Return [X, Y] of the center of cell containing provided text 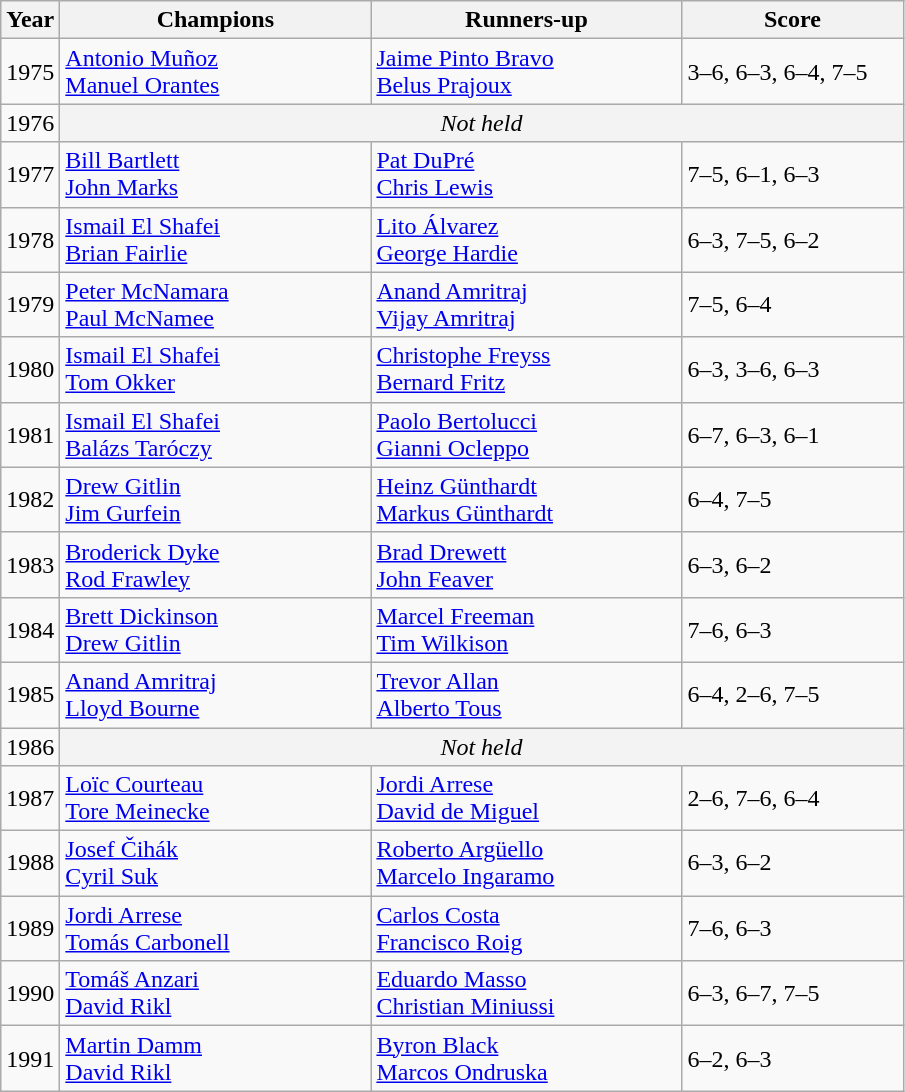
1989 [30, 928]
Josef Čihák Cyril Suk [216, 864]
1980 [30, 370]
6–4, 2–6, 7–5 [792, 694]
Champions [216, 20]
Runners-up [526, 20]
Byron Black Marcos Ondruska [526, 1058]
Lito Álvarez George Hardie [526, 240]
1981 [30, 434]
Loïc Courteau Tore Meinecke [216, 798]
Tomáš Anzari David Rikl [216, 994]
Martin Damm David Rikl [216, 1058]
Paolo Bertolucci Gianni Ocleppo [526, 434]
Jordi Arrese Tomás Carbonell [216, 928]
1984 [30, 630]
Trevor Allan Alberto Tous [526, 694]
Antonio Muñoz Manuel Orantes [216, 72]
Jordi Arrese David de Miguel [526, 798]
1990 [30, 994]
Pat DuPré Chris Lewis [526, 174]
2–6, 7–6, 6–4 [792, 798]
1979 [30, 304]
1991 [30, 1058]
Christophe Freyss Bernard Fritz [526, 370]
1982 [30, 500]
6–3, 3–6, 6–3 [792, 370]
Anand Amritraj Lloyd Bourne [216, 694]
1987 [30, 798]
1978 [30, 240]
Score [792, 20]
6–3, 6–7, 7–5 [792, 994]
Ismail El Shafei Balázs Taróczy [216, 434]
Bill Bartlett John Marks [216, 174]
1985 [30, 694]
Year [30, 20]
6–4, 7–5 [792, 500]
Carlos Costa Francisco Roig [526, 928]
7–5, 6–1, 6–3 [792, 174]
Brett Dickinson Drew Gitlin [216, 630]
Ismail El Shafei Brian Fairlie [216, 240]
7–5, 6–4 [792, 304]
1986 [30, 747]
Anand Amritraj Vijay Amritraj [526, 304]
1977 [30, 174]
Drew Gitlin Jim Gurfein [216, 500]
Peter McNamara Paul McNamee [216, 304]
6–2, 6–3 [792, 1058]
Brad Drewett John Feaver [526, 564]
6–7, 6–3, 6–1 [792, 434]
Eduardo Masso Christian Miniussi [526, 994]
1976 [30, 123]
1975 [30, 72]
1988 [30, 864]
6–3, 7–5, 6–2 [792, 240]
Marcel Freeman Tim Wilkison [526, 630]
1983 [30, 564]
Broderick Dyke Rod Frawley [216, 564]
Jaime Pinto Bravo Belus Prajoux [526, 72]
Roberto Argüello Marcelo Ingaramo [526, 864]
Ismail El Shafei Tom Okker [216, 370]
3–6, 6–3, 6–4, 7–5 [792, 72]
Heinz Günthardt Markus Günthardt [526, 500]
